Output the [x, y] coordinate of the center of the cell containing the given text.  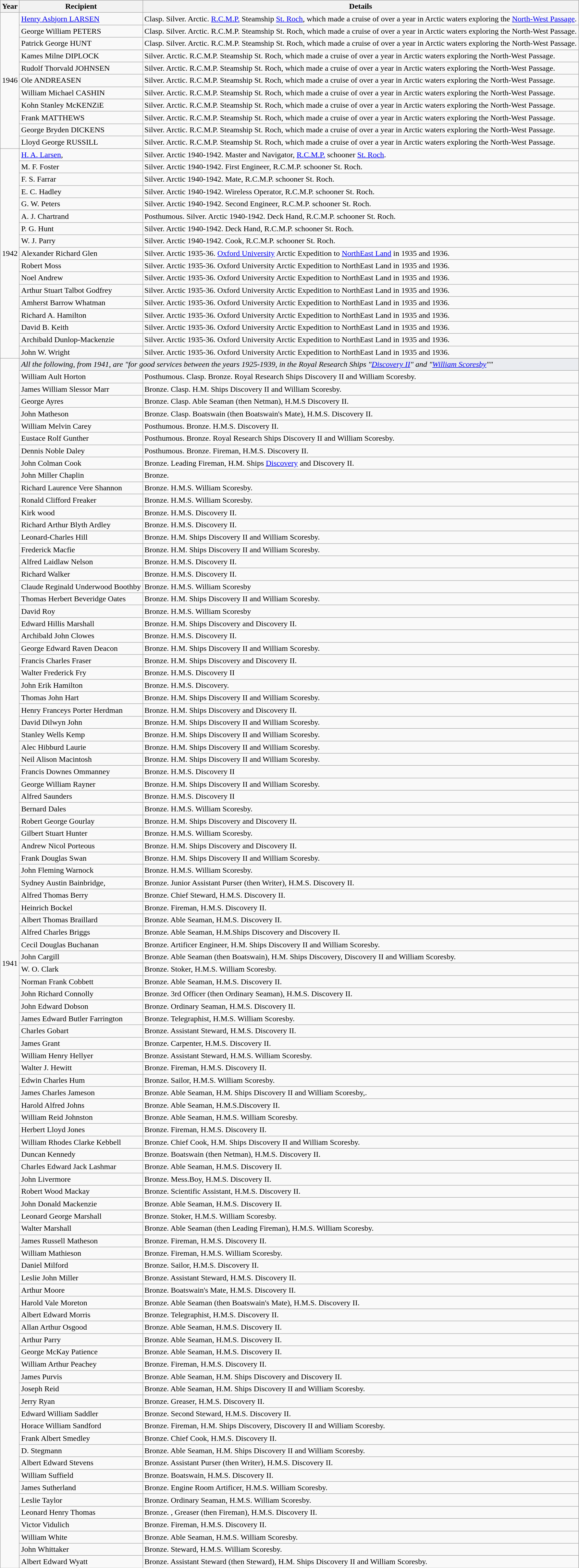
Bronze. Assistant Steward, H.M.S. William Scoresby. [361, 1056]
Bronze. Able Seaman (then Boatswain's Mate), H.M.S. Discovery II. [361, 1302]
P. G. Hunt [81, 229]
James Sutherland [81, 1488]
Amherst Barrow Whatman [81, 303]
Harold Vale Moreton [81, 1302]
Cecil Douglas Buchanan [81, 945]
1946 [10, 80]
Bronze. Able Seaman (then Boatswain), H.M. Ships Discovery, Discovery II and William Scoresby. [361, 957]
Kirk wood [81, 512]
W. O. Clark [81, 969]
George McKay Patience [81, 1352]
Bronze. Scientific Assistant, H.M.S. Discovery II. [361, 1191]
Arthur Moore [81, 1290]
Bronze. Telegraphist, H.M.S. Discovery II. [361, 1315]
E. C. Hadley [81, 192]
Edwin Charles Hum [81, 1080]
Noel Andrew [81, 278]
Bronze. Carpenter, H.M.S. Discovery II. [361, 1043]
Sydney Austin Bainbridge, [81, 883]
David B. Keith [81, 327]
Victor Vidulich [81, 1525]
George Edward Raven Deacon [81, 648]
Edward William Saddler [81, 1414]
Frederick Macfie [81, 550]
James Purvis [81, 1377]
Bronze. Greaser, H.M.S. Discovery II. [361, 1401]
Edward Hillis Marshall [81, 624]
Leonard-Charles Hill [81, 537]
Bronze. [361, 475]
William Ault Horton [81, 377]
Dennis Noble Daley [81, 451]
A. J. Chartrand [81, 216]
John Fleming Warnock [81, 870]
Daniel Milford [81, 1265]
Posthumous. Bronze. H.M.S. Discovery II. [361, 426]
George William Rayner [81, 784]
Posthumous. Bronze. Royal Research Ships Discovery II and William Scoresby. [361, 438]
Walter Marshall [81, 1228]
Arthur Parry [81, 1340]
Bronze. Chief Cook, H.M.S. Discovery II. [361, 1438]
Thomas John Hart [81, 698]
H. A. Larsen, [81, 155]
Charles Edward Jack Lashmar [81, 1167]
Bronze. , Greaser (then Fireman), H.M.S. Discovery II. [361, 1512]
John Whittaker [81, 1550]
Richard Walker [81, 574]
Bronze. Boatswain's Mate, H.M.S. Discovery II. [361, 1290]
William Melvin Carey [81, 426]
Bronze. Artificer Engineer, H.M. Ships Discovery II and William Scoresby. [361, 945]
Bronze. Telegraphist, H.M.S. William Scoresby. [361, 1019]
Bronze. Sailor, H.M.S. William Scoresby. [361, 1080]
Albert Edward Stevens [81, 1463]
1942 [10, 254]
James Charles Jameson [81, 1093]
Bronze. Fireman, H.M.S. William Scoresby. [361, 1253]
Stanley Wells Kemp [81, 735]
John Donald Mackenzie [81, 1204]
Silver. Arctic 1940-1942. Second Engineer, R.C.M.P. schooner St. Roch. [361, 204]
Bronze. Able Seaman, H.M.S.Discovery II. [361, 1105]
Bronze. Steward, H.M.S. William Scoresby. [361, 1550]
John Richard Connolly [81, 994]
Alfred Charles Briggs [81, 932]
Kames Milne DIPLOCK [81, 56]
John Matheson [81, 414]
Posthumous. Bronze. Fireman, H.M.S. Discovery II. [361, 451]
Leonard George Marshall [81, 1216]
Herbert Lloyd Jones [81, 1130]
Joseph Reid [81, 1389]
W. J. Parry [81, 241]
Horace William Sandford [81, 1426]
James Russell Matheson [81, 1241]
Robert Wood Mackay [81, 1191]
Ronald Clifford Freaker [81, 500]
Kohn Stanley McKENZiE [81, 105]
Archibald Dunlop-Mackenzie [81, 340]
Frank MATTHEWS [81, 117]
Walter J. Hewitt [81, 1068]
Bronze. Boatswain, H.M.S. Discovery II. [361, 1475]
Bronze. Assistant Steward (then Steward), H.M. Ships Discovery II and William Scoresby. [361, 1562]
Posthumous. Silver. Arctic 1940-1942. Deck Hand, R.C.M.P. schooner St. Roch. [361, 216]
Walter Frederick Fry [81, 673]
Recipient [81, 6]
George William PETERS [81, 31]
Alfred Laidlaw Nelson [81, 562]
Andrew Nicol Porteous [81, 846]
George Ayres [81, 401]
Albert Edward Wyatt [81, 1562]
Silver. Arctic 1940-1942. Master and Navigator, R.C.M.P. schooner St. Roch. [361, 155]
John Miller Chaplin [81, 475]
1941 [10, 963]
Alexander Richard Glen [81, 253]
Alec Hibburd Laurie [81, 747]
Jerry Ryan [81, 1401]
Bronze. Chief Steward, H.M.S. Discovery II. [361, 895]
Gilbert Stuart Hunter [81, 833]
William Michael CASHIN [81, 93]
Silver. Arctic 1940-1942. Cook, R.C.M.P. schooner St. Roch. [361, 241]
Bronze. Ordinary Seaman, H.M.S. William Scoresby. [361, 1500]
Bronze. 3rd Officer (then Ordinary Seaman), H.M.S. Discovery II. [361, 994]
Patrick George HUNT [81, 43]
Lloyd George RUSSILL [81, 142]
Posthumous. Clasp. Bronze. Royal Research Ships Discovery II and William Scoresby. [361, 377]
David Dilwyn John [81, 722]
William White [81, 1537]
John Erik Hamilton [81, 685]
John Cargill [81, 957]
Robert Moss [81, 266]
Bronze. Sailor, H.M.S. Discovery II. [361, 1265]
Leslie John Miller [81, 1278]
Bronze. Fireman, H.M. Ships Discovery, Discovery II and William Scoresby. [361, 1426]
Bronze. Clasp. Boatswain (then Boatswain's Mate), H.M.S. Discovery II. [361, 414]
Henry Asbjorn LARSEN [81, 19]
Bronze. Engine Room Artificer, H.M.S. William Scoresby. [361, 1488]
Albert Thomas Braillard [81, 920]
Bronze. Clasp. Able Seaman (then Netman), H.M.S Discovery II. [361, 401]
Bronze. Able Seaman (then Leading Fireman), H.M.S. William Scoresby. [361, 1228]
Bronze. Able Seaman, H.M. Ships Discovery and Discovery II. [361, 1377]
John Colman Cook [81, 463]
Arthur Stuart Talbot Godfrey [81, 290]
Ole ANDREASEN [81, 80]
Francis Charles Fraser [81, 661]
Bronze. Clasp. H.M. Ships Discovery II and William Scoresby. [361, 389]
Silver. Arctic 1940-1942. Wireless Operator, R.C.M.P. schooner St. Roch. [361, 192]
Henry Franceys Porter Herdman [81, 710]
Eustace Rolf Gunther [81, 438]
William Reid Johnston [81, 1117]
James William Slessor Marr [81, 389]
John Edward Dobson [81, 1006]
Archibald John Clowes [81, 636]
Neil Alison Macintosh [81, 760]
Charles Gobart [81, 1031]
D. Stegmann [81, 1451]
William Mathieson [81, 1253]
William Suffield [81, 1475]
Bronze. Chief Cook, H.M. Ships Discovery II and William Scoresby. [361, 1142]
John W. Wright [81, 352]
Bronze. Ordinary Seaman, H.M.S. Discovery II. [361, 1006]
Alfred Saunders [81, 796]
Frank Douglas Swan [81, 858]
Alfred Thomas Berry [81, 895]
Claude Reginald Underwood Boothby [81, 587]
Bronze. Second Steward, H.M.S. Discovery II. [361, 1414]
George Bryden DICKENS [81, 130]
Thomas Herbert Beveridge Oates [81, 599]
Bronze. Able Seaman, H.M. Ships Discovery II and William Scoresby,. [361, 1093]
Silver. Arctic 1940-1942. Deck Hand, R.C.M.P. schooner St. Roch. [361, 229]
Frank Albert Smedley [81, 1438]
Heinrich Bockel [81, 907]
Duncan Kennedy [81, 1155]
James Grant [81, 1043]
Harold Alfred Johns [81, 1105]
Details [361, 6]
William Henry Hellyer [81, 1056]
Robert George Gourlay [81, 821]
Silver. Arctic 1940-1942. First Engineer, R.C.M.P. schooner St. Roch. [361, 167]
All the following, from 1941, are "for good services between the years 1925-1939, in the Royal Research Ships "Discovery II" and "William Scoresby"" [299, 365]
Bernard Dales [81, 809]
William Arthur Peachey [81, 1364]
Norman Frank Cobbett [81, 982]
Francis Downes Ommanney [81, 772]
Bronze. Leading Fireman, H.M. Ships Discovery and Discovery II. [361, 463]
Bronze. Mess.Boy, H.M.S. Discovery II. [361, 1179]
M. F. Foster [81, 167]
Albert Edward Morris [81, 1315]
David Roy [81, 611]
Bronze. Boatswain (then Netman), H.M.S. Discovery II. [361, 1155]
Richard A. Hamilton [81, 315]
Bronze. Able Seaman, H.M.Ships Discovery and Discovery II. [361, 932]
James Edward Butler Farrington [81, 1019]
Rudolf Thorvald JOHNSEN [81, 68]
Year [10, 6]
F. S. Farrar [81, 179]
Leslie Taylor [81, 1500]
Allan Arthur Osgood [81, 1327]
John Livermore [81, 1179]
Richard Arthur Blyth Ardley [81, 525]
G. W. Peters [81, 204]
Bronze. Junior Assistant Purser (then Writer), H.M.S. Discovery II. [361, 883]
Bronze. Assistant Purser (then Writer), H.M.S. Discovery II. [361, 1463]
Bronze. H.M.S. Discovery. [361, 685]
Leonard Henry Thomas [81, 1512]
Richard Laurence Vere Shannon [81, 488]
Silver. Arctic 1940-1942. Mate, R.C.M.P. schooner St. Roch. [361, 179]
William Rhodes Clarke Kebbell [81, 1142]
